Return [x, y] of the center of cell containing provided text 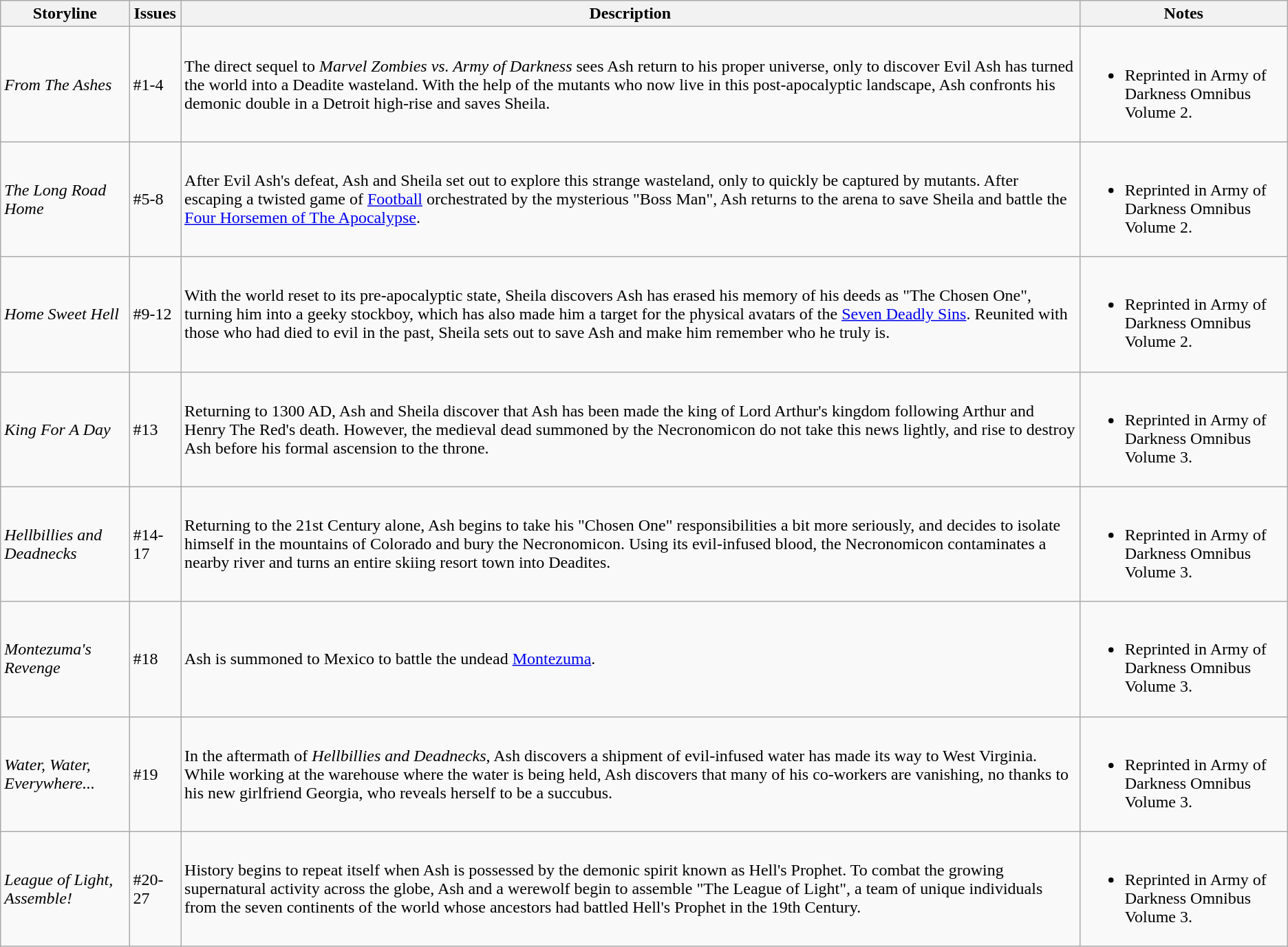
From The Ashes [65, 84]
King For A Day [65, 429]
Water, Water, Everywhere... [65, 774]
Home Sweet Hell [65, 314]
League of Light, Assemble! [65, 889]
Montezuma's Revenge [65, 659]
#14-17 [155, 544]
Description [630, 14]
#9-12 [155, 314]
#13 [155, 429]
#18 [155, 659]
#19 [155, 774]
#20-27 [155, 889]
Ash is summoned to Mexico to battle the undead Montezuma. [630, 659]
Notes [1183, 14]
#5-8 [155, 200]
The Long Road Home [65, 200]
Hellbillies and Deadnecks [65, 544]
Issues [155, 14]
Storyline [65, 14]
#1-4 [155, 84]
